Identify which cell holds the provided text, then report its (X, Y) central coordinate. 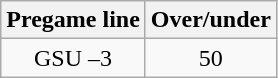
50 (210, 58)
Pregame line (74, 20)
GSU –3 (74, 58)
Over/under (210, 20)
